Provide the [X, Y] coordinate of the cell's center where the given text is located.  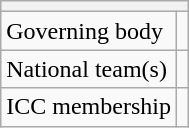
Governing body [89, 31]
ICC membership [89, 107]
National team(s) [89, 69]
